Detect which cell encompasses the target text, then output its (x, y) center coordinate. 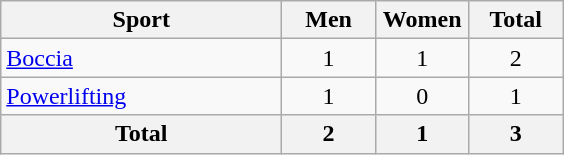
Women (422, 20)
Powerlifting (142, 96)
Boccia (142, 58)
3 (516, 134)
Men (329, 20)
0 (422, 96)
Sport (142, 20)
